Provide the (x, y) coordinate of the cell's center where the given text is located.  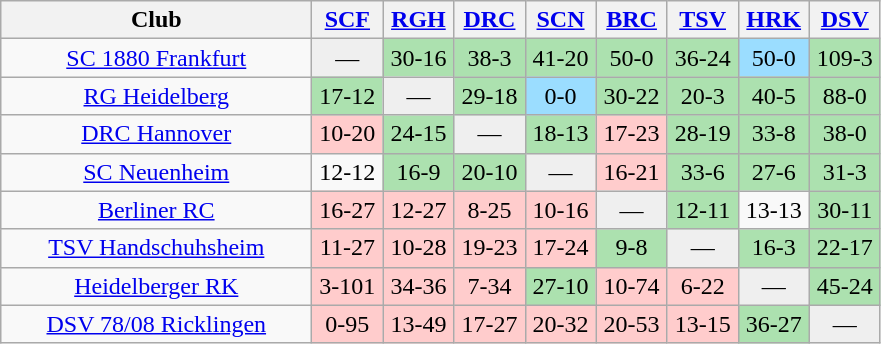
38-0 (844, 134)
41-20 (560, 58)
20-53 (632, 324)
3-101 (348, 286)
24-15 (418, 134)
12-12 (348, 172)
16-9 (418, 172)
16-3 (774, 248)
BRC (632, 20)
31-3 (844, 172)
10-28 (418, 248)
10-16 (560, 210)
22-17 (844, 248)
RG Heidelberg (156, 96)
8-25 (490, 210)
Berliner RC (156, 210)
20-3 (702, 96)
33-6 (702, 172)
17-12 (348, 96)
16-27 (348, 210)
36-27 (774, 324)
DSV 78/08 Ricklingen (156, 324)
20-10 (490, 172)
38-3 (490, 58)
17-24 (560, 248)
0-0 (560, 96)
Club (156, 20)
RGH (418, 20)
13-13 (774, 210)
0-95 (348, 324)
SC Neuenheim (156, 172)
30-16 (418, 58)
30-22 (632, 96)
34-36 (418, 286)
109-3 (844, 58)
13-15 (702, 324)
28-19 (702, 134)
6-22 (702, 286)
16-21 (632, 172)
17-27 (490, 324)
SC 1880 Frankfurt (156, 58)
13-49 (418, 324)
19-23 (490, 248)
DSV (844, 20)
TSV (702, 20)
40-5 (774, 96)
20-32 (560, 324)
7-34 (490, 286)
HRK (774, 20)
12-27 (418, 210)
SCN (560, 20)
30-11 (844, 210)
45-24 (844, 286)
TSV Handschuhsheim (156, 248)
18-13 (560, 134)
17-23 (632, 134)
10-74 (632, 286)
36-24 (702, 58)
11-27 (348, 248)
33-8 (774, 134)
10-20 (348, 134)
DRC Hannover (156, 134)
SCF (348, 20)
12-11 (702, 210)
88-0 (844, 96)
27-6 (774, 172)
29-18 (490, 96)
9-8 (632, 248)
Heidelberger RK (156, 286)
27-10 (560, 286)
DRC (490, 20)
